From the cell containing the given text, extract its center point as (x, y) coordinate. 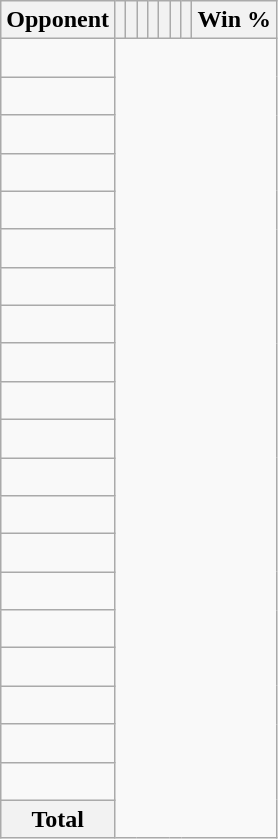
Win % (234, 20)
Opponent (58, 20)
Total (58, 819)
